Extract the [X, Y] coordinate from the center of the cell holding the provided text.  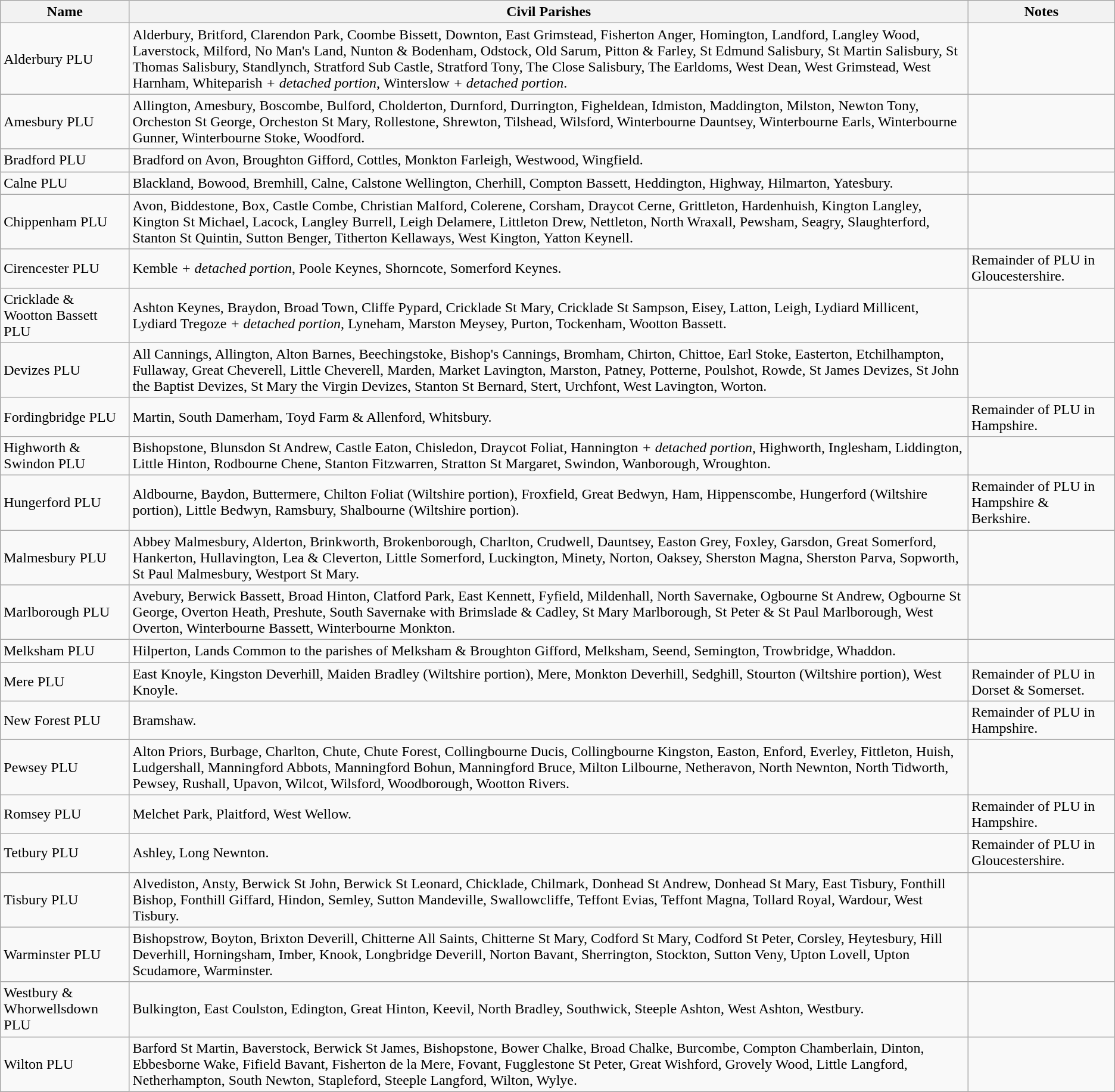
Hungerford PLU [65, 502]
Bulkington, East Coulston, Edington, Great Hinton, Keevil, North Bradley, Southwick, Steeple Ashton, West Ashton, Westbury. [549, 1009]
New Forest PLU [65, 721]
Marlborough PLU [65, 612]
Tisbury PLU [65, 900]
Bradford on Avon, Broughton Gifford, Cottles, Monkton Farleigh, Westwood, Wingfield. [549, 160]
Melchet Park, Plaitford, West Wellow. [549, 814]
Cirencester PLU [65, 268]
Remainder of PLU in Hampshire & Berkshire. [1041, 502]
Warminster PLU [65, 954]
Ashley, Long Newnton. [549, 853]
Kemble + detached portion, Poole Keynes, Shorncote, Somerford Keynes. [549, 268]
Devizes PLU [65, 370]
East Knoyle, Kingston Deverhill, Maiden Bradley (Wiltshire portion), Mere, Monkton Deverhill, Sedghill, Stourton (Wiltshire portion), West Knoyle. [549, 682]
Fordingbridge PLU [65, 417]
Notes [1041, 12]
Bramshaw. [549, 721]
Tetbury PLU [65, 853]
Romsey PLU [65, 814]
Martin, South Damerham, Toyd Farm & Allenford, Whitsbury. [549, 417]
Melksham PLU [65, 651]
Name [65, 12]
Wilton PLU [65, 1064]
Highworth & Swindon PLU [65, 455]
Westbury & Whorwellsdown PLU [65, 1009]
Blackland, Bowood, Bremhill, Calne, Calstone Wellington, Cherhill, Compton Bassett, Heddington, Highway, Hilmarton, Yatesbury. [549, 183]
Cricklade & Wootton Bassett PLU [65, 315]
Mere PLU [65, 682]
Civil Parishes [549, 12]
Hilperton, Lands Common to the parishes of Melksham & Broughton Gifford, Melksham, Seend, Semington, Trowbridge, Whaddon. [549, 651]
Amesbury PLU [65, 122]
Pewsey PLU [65, 767]
Malmesbury PLU [65, 558]
Chippenham PLU [65, 222]
Remainder of PLU in Dorset & Somerset. [1041, 682]
Bradford PLU [65, 160]
Calne PLU [65, 183]
Alderbury PLU [65, 58]
